Find where the given text appears and provide that cell's center as (x, y) coordinate. 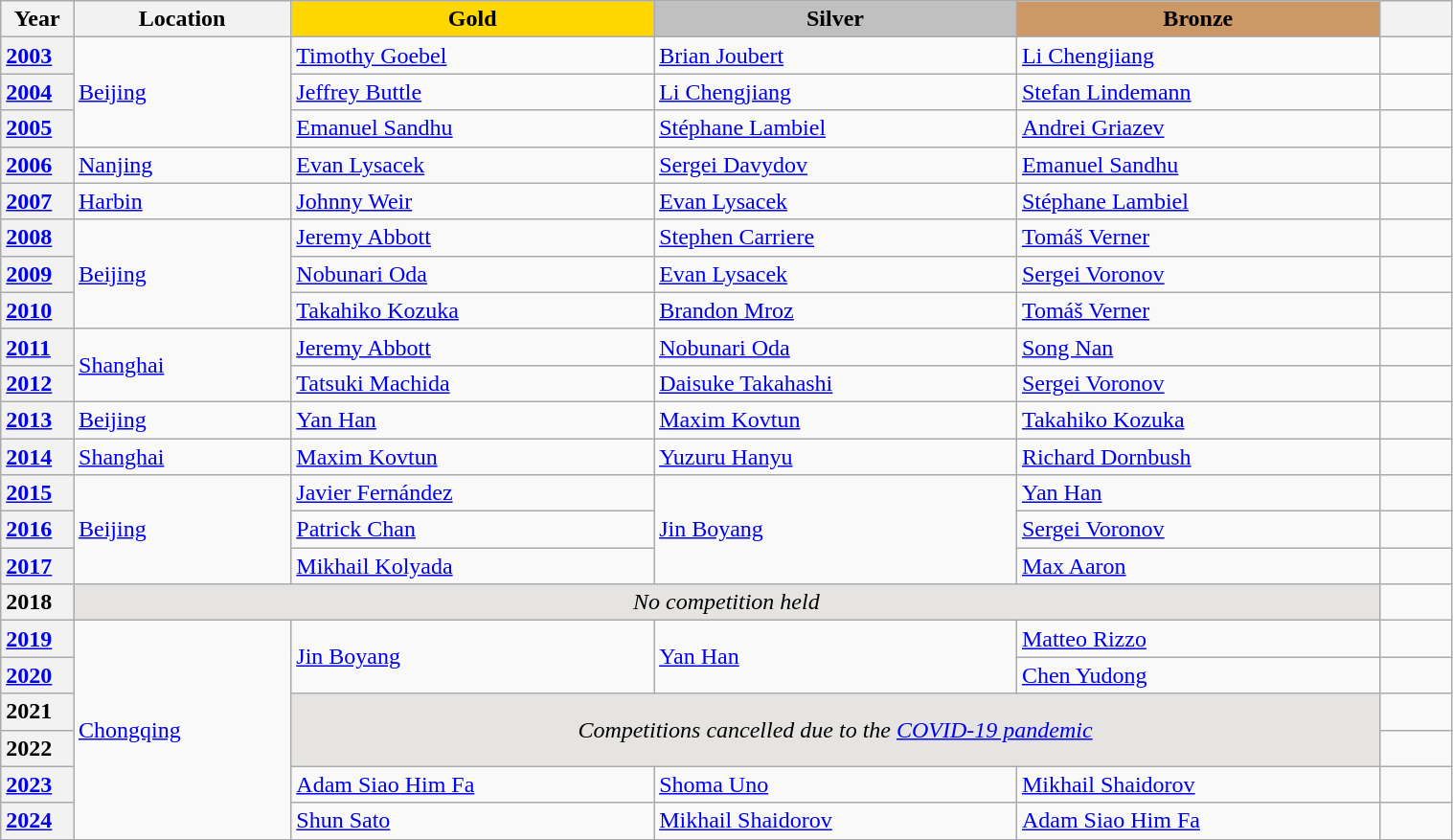
Javier Fernández (473, 493)
2011 (37, 347)
Johnny Weir (473, 201)
Sergei Davydov (835, 165)
2022 (37, 748)
Stefan Lindemann (1197, 92)
Song Nan (1197, 347)
2013 (37, 420)
Silver (835, 19)
Jeffrey Buttle (473, 92)
Richard Dornbush (1197, 457)
Timothy Goebel (473, 56)
2009 (37, 274)
Stephen Carriere (835, 238)
Yuzuru Hanyu (835, 457)
Year (37, 19)
2016 (37, 530)
Tatsuki Machida (473, 383)
2012 (37, 383)
Shun Sato (473, 821)
Gold (473, 19)
Bronze (1197, 19)
2020 (37, 675)
2018 (37, 602)
Brandon Mroz (835, 310)
Daisuke Takahashi (835, 383)
Harbin (182, 201)
2015 (37, 493)
Matteo Rizzo (1197, 639)
Max Aaron (1197, 566)
2008 (37, 238)
2007 (37, 201)
2019 (37, 639)
2004 (37, 92)
Competitions cancelled due to the COVID-19 pandemic (835, 730)
2017 (37, 566)
2003 (37, 56)
Chen Yudong (1197, 675)
Brian Joubert (835, 56)
Patrick Chan (473, 530)
2023 (37, 784)
2014 (37, 457)
2024 (37, 821)
2021 (37, 712)
No competition held (726, 602)
Mikhail Kolyada (473, 566)
Location (182, 19)
Shoma Uno (835, 784)
Chongqing (182, 730)
2006 (37, 165)
2010 (37, 310)
2005 (37, 128)
Nanjing (182, 165)
Andrei Griazev (1197, 128)
